Locate the cell with the specified text and output its [x, y] center coordinate. 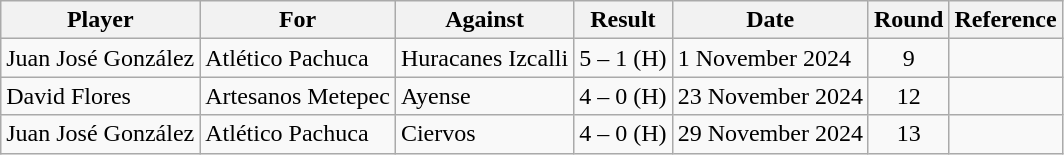
Player [100, 20]
David Flores [100, 96]
Ayense [484, 96]
1 November 2024 [770, 58]
13 [908, 134]
Round [908, 20]
9 [908, 58]
Huracanes Izcalli [484, 58]
12 [908, 96]
Artesanos Metepec [298, 96]
Ciervos [484, 134]
Reference [1006, 20]
Date [770, 20]
For [298, 20]
Result [623, 20]
29 November 2024 [770, 134]
5 – 1 (H) [623, 58]
Against [484, 20]
23 November 2024 [770, 96]
